Output the (x, y) coordinate of the center of the cell containing the given text.  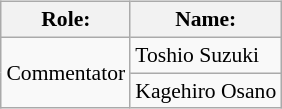
Commentator (66, 72)
Name: (206, 20)
Toshio Suzuki (206, 55)
Kagehiro Osano (206, 91)
Role: (66, 20)
